Locate the cell with the specified text and output its (x, y) center coordinate. 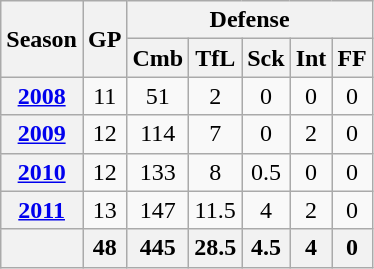
28.5 (216, 248)
133 (158, 172)
Defense (250, 20)
2010 (42, 172)
GP (104, 39)
114 (158, 134)
2011 (42, 210)
Cmb (158, 58)
11.5 (216, 210)
Season (42, 39)
0.5 (266, 172)
Sck (266, 58)
TfL (216, 58)
11 (104, 96)
4.5 (266, 248)
7 (216, 134)
13 (104, 210)
147 (158, 210)
8 (216, 172)
FF (352, 58)
445 (158, 248)
51 (158, 96)
2008 (42, 96)
Int (311, 58)
2009 (42, 134)
48 (104, 248)
